Find where the given text appears and provide that cell's center as (x, y) coordinate. 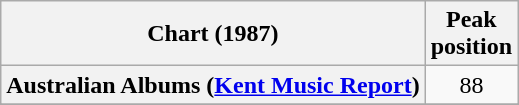
Peakposition (471, 34)
Australian Albums (Kent Music Report) (213, 85)
88 (471, 85)
Chart (1987) (213, 34)
